Search for the cell housing the specified text and yield its (X, Y) center coordinate. 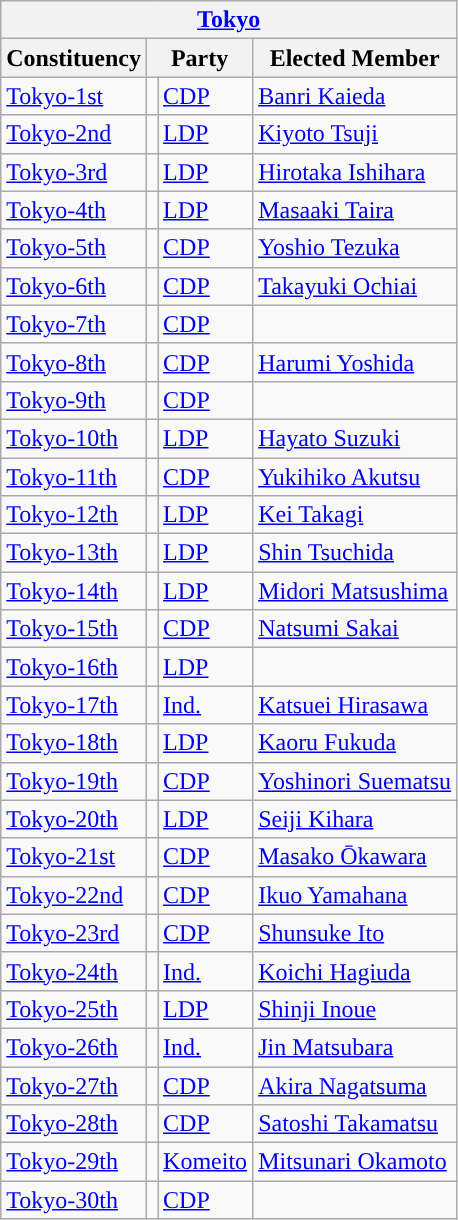
Tokyo-16th (74, 667)
Ikuo Yamahana (355, 895)
Satoshi Takamatsu (355, 1124)
Tokyo-28th (74, 1124)
Tokyo-6th (74, 286)
Tokyo-20th (74, 819)
Takayuki Ochiai (355, 286)
Tokyo-9th (74, 400)
Tokyo-21st (74, 857)
Tokyo-23rd (74, 933)
Midori Matsushima (355, 591)
Kaoru Fukuda (355, 743)
Constituency (74, 58)
Shin Tsuchida (355, 553)
Yoshinori Suematsu (355, 781)
Tokyo-26th (74, 1047)
Tokyo-7th (74, 324)
Banri Kaieda (355, 96)
Tokyo-14th (74, 591)
Tokyo (229, 20)
Jin Matsubara (355, 1047)
Tokyo-11th (74, 477)
Tokyo-8th (74, 362)
Shinji Inoue (355, 1009)
Akira Nagatsuma (355, 1085)
Masaaki Taira (355, 210)
Yukihiko Akutsu (355, 477)
Tokyo-1st (74, 96)
Koichi Hagiuda (355, 971)
Tokyo-25th (74, 1009)
Tokyo-2nd (74, 134)
Tokyo-13th (74, 553)
Tokyo-24th (74, 971)
Kei Takagi (355, 515)
Party (199, 58)
Tokyo-18th (74, 743)
Komeito (206, 1162)
Shunsuke Ito (355, 933)
Tokyo-19th (74, 781)
Hirotaka Ishihara (355, 172)
Tokyo-15th (74, 629)
Elected Member (355, 58)
Katsuei Hirasawa (355, 705)
Masako Ōkawara (355, 857)
Tokyo-29th (74, 1162)
Seiji Kihara (355, 819)
Yoshio Tezuka (355, 248)
Hayato Suzuki (355, 438)
Tokyo-5th (74, 248)
Tokyo-17th (74, 705)
Harumi Yoshida (355, 362)
Natsumi Sakai (355, 629)
Tokyo-22nd (74, 895)
Tokyo-30th (74, 1200)
Tokyo-10th (74, 438)
Tokyo-12th (74, 515)
Tokyo-4th (74, 210)
Mitsunari Okamoto (355, 1162)
Tokyo-27th (74, 1085)
Kiyoto Tsuji (355, 134)
Tokyo-3rd (74, 172)
